Detect which cell encompasses the target text, then output its [X, Y] center coordinate. 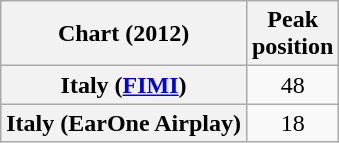
18 [292, 123]
Peakposition [292, 34]
Chart (2012) [124, 34]
Italy (EarOne Airplay) [124, 123]
Italy (FIMI) [124, 85]
48 [292, 85]
